Extract the (x, y) coordinate from the center of the cell holding the provided text.  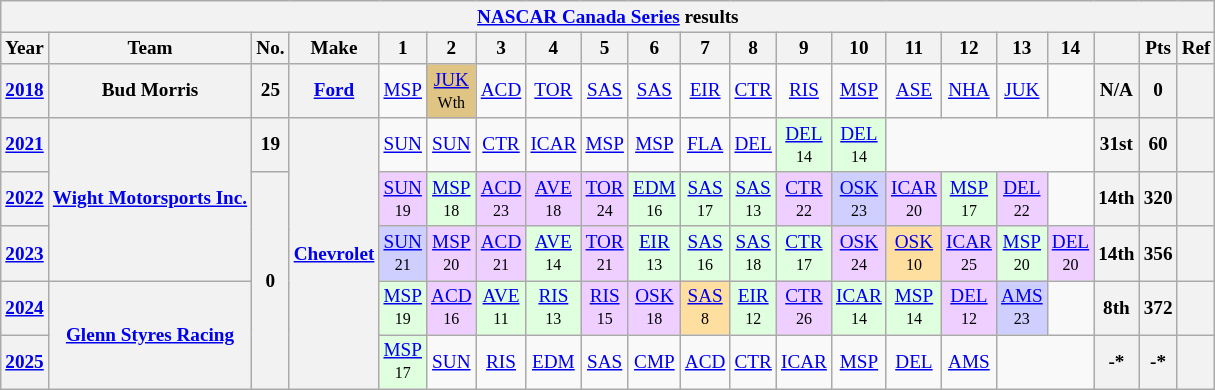
Year (25, 48)
JUK (1022, 91)
2 (451, 48)
RIS15 (605, 307)
2022 (25, 199)
ACD21 (501, 253)
320 (1158, 199)
MSP19 (403, 307)
RIS13 (554, 307)
6 (654, 48)
EDM (554, 362)
Glenn Styres Racing (150, 334)
AMS (968, 362)
No. (270, 48)
SAS16 (705, 253)
DEL12 (968, 307)
OSK24 (858, 253)
13 (1022, 48)
N/A (1116, 91)
7 (705, 48)
3 (501, 48)
10 (858, 48)
4 (554, 48)
1 (403, 48)
EDM16 (654, 199)
2018 (25, 91)
CMP (654, 362)
OSK23 (858, 199)
2023 (25, 253)
2025 (25, 362)
AMS23 (1022, 307)
OSK18 (654, 307)
EIR12 (753, 307)
9 (804, 48)
EIR (705, 91)
EIR13 (654, 253)
DEL20 (1070, 253)
AVE14 (554, 253)
8 (753, 48)
19 (270, 145)
372 (1158, 307)
MSP14 (914, 307)
SAS8 (705, 307)
DEL 14 (858, 145)
31st (1116, 145)
2021 (25, 145)
TOR21 (605, 253)
ICAR25 (968, 253)
AVE18 (554, 199)
OSK10 (914, 253)
11 (914, 48)
Chevrolet (334, 254)
NASCAR Canada Series results (608, 17)
CTR26 (804, 307)
5 (605, 48)
NHA (968, 91)
SAS17 (705, 199)
Wight Motorsports Inc. (150, 199)
MSP18 (451, 199)
Pts (1158, 48)
60 (1158, 145)
356 (1158, 253)
Bud Morris (150, 91)
Ford (334, 91)
ACD23 (501, 199)
Team (150, 48)
8th (1116, 307)
CTR22 (804, 199)
SAS13 (753, 199)
25 (270, 91)
DEL14 (804, 145)
ICAR14 (858, 307)
ICAR20 (914, 199)
ASE (914, 91)
DEL22 (1022, 199)
FLA (705, 145)
ACD16 (451, 307)
12 (968, 48)
TOR (554, 91)
14 (1070, 48)
AVE11 (501, 307)
SUN19 (403, 199)
Make (334, 48)
SUN21 (403, 253)
JUKWth (451, 91)
Ref (1196, 48)
CTR17 (804, 253)
TOR24 (605, 199)
2024 (25, 307)
SAS18 (753, 253)
